Provide the [x, y] coordinate of the cell's center where the given text is located.  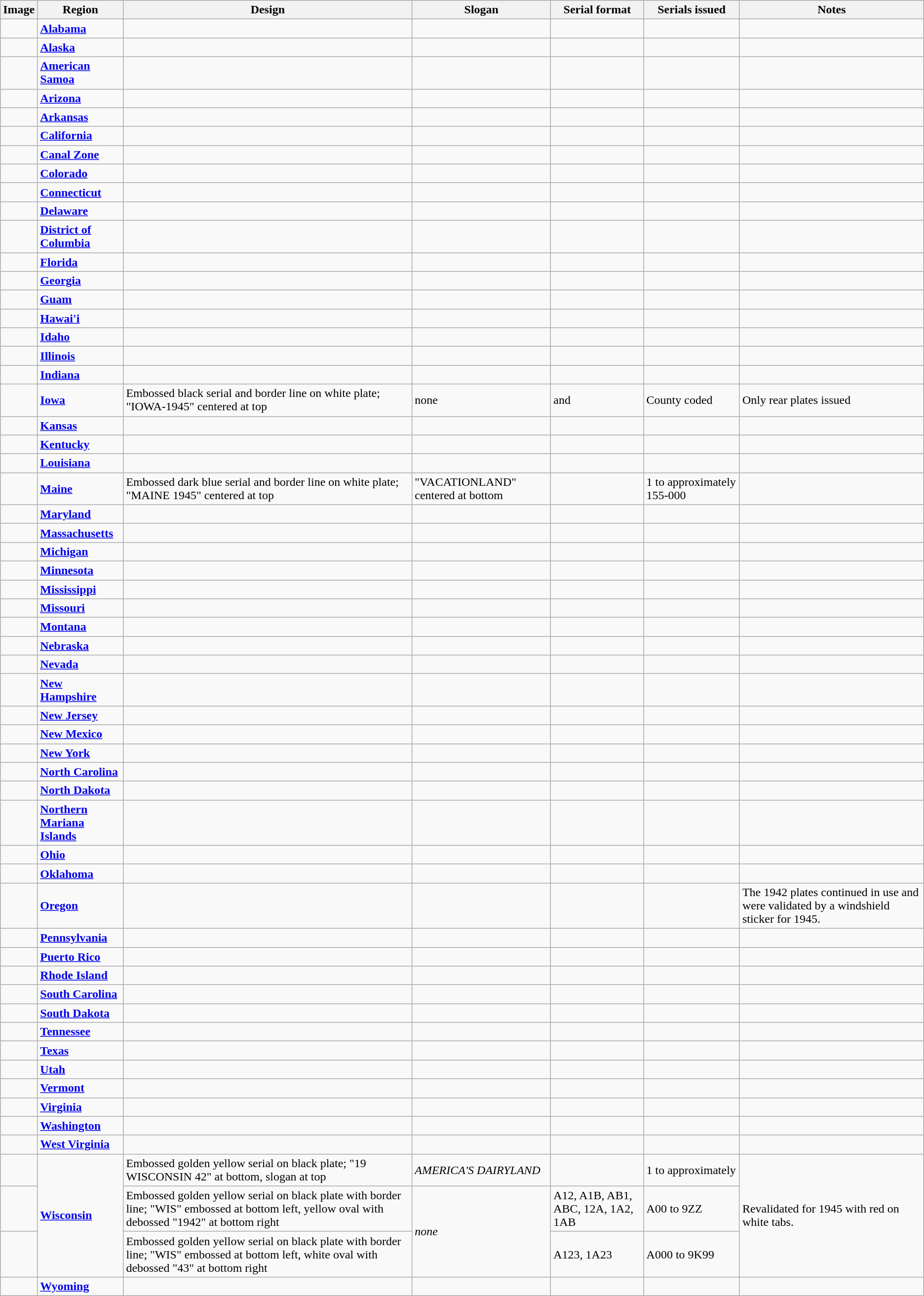
Washington [80, 1126]
A000 to 9K99 [692, 1254]
Northern Mariana Islands [80, 823]
Massachusetts [80, 533]
Rhode Island [80, 976]
Canal Zone [80, 155]
Guam [80, 300]
Utah [80, 1069]
New Hampshire [80, 690]
A00 to 9ZZ [692, 1209]
A123, 1A23 [597, 1254]
Serials issued [692, 10]
Maine [80, 489]
American Samoa [80, 73]
Revalidated for 1945 with red on white tabs. [831, 1216]
Indiana [80, 375]
"VACATIONLAND" centered at bottom [482, 489]
and [597, 400]
Oregon [80, 905]
Texas [80, 1051]
Mississippi [80, 589]
Kentucky [80, 444]
Oklahoma [80, 873]
Pennsylvania [80, 938]
Colorado [80, 173]
Embossed golden yellow serial on black plate; "19 WISCONSIN 42" at bottom, slogan at top [268, 1170]
Wyoming [80, 1286]
District ofColumbia [80, 236]
Arizona [80, 98]
Slogan [482, 10]
Image [19, 10]
Serial format [597, 10]
Nevada [80, 665]
Delaware [80, 211]
New Mexico [80, 734]
Hawai'i [80, 318]
Embossed golden yellow serial on black plate with border line; "WIS" embossed at bottom left, white oval with debossed "43" at bottom right [268, 1254]
Connecticut [80, 192]
Wisconsin [80, 1216]
Vermont [80, 1088]
AMERICA'S DAIRYLAND [482, 1170]
1 to approximately 155-000 [692, 489]
Embossed dark blue serial and border line on white plate; "MAINE 1945" centered at top [268, 489]
Iowa [80, 400]
North Carolina [80, 772]
Illinois [80, 356]
Missouri [80, 608]
County coded [692, 400]
Montana [80, 627]
North Dakota [80, 790]
New York [80, 753]
Embossed black serial and border line on white plate; "IOWA-1945" centered at top [268, 400]
Only rear plates issued [831, 400]
Design [268, 10]
Alabama [80, 29]
South Carolina [80, 994]
New Jersey [80, 715]
Puerto Rico [80, 956]
Arkansas [80, 117]
Michigan [80, 551]
California [80, 136]
Minnesota [80, 570]
Notes [831, 10]
South Dakota [80, 1013]
The 1942 plates continued in use and were validated by a windshield sticker for 1945. [831, 905]
Ohio [80, 855]
Alaska [80, 47]
Kansas [80, 426]
Maryland [80, 514]
Louisiana [80, 463]
A12, A1B, AB1, ABC, 12A, 1A2, 1AB [597, 1209]
Virginia [80, 1107]
Tennessee [80, 1032]
West Virginia [80, 1144]
Florida [80, 262]
Embossed golden yellow serial on black plate with border line; "WIS" embossed at bottom left, yellow oval with debossed "1942" at bottom right [268, 1209]
Nebraska [80, 646]
Idaho [80, 337]
1 to approximately [692, 1170]
Georgia [80, 281]
Region [80, 10]
